Determine the [x, y] coordinate at the center of the cell enclosing the given text.  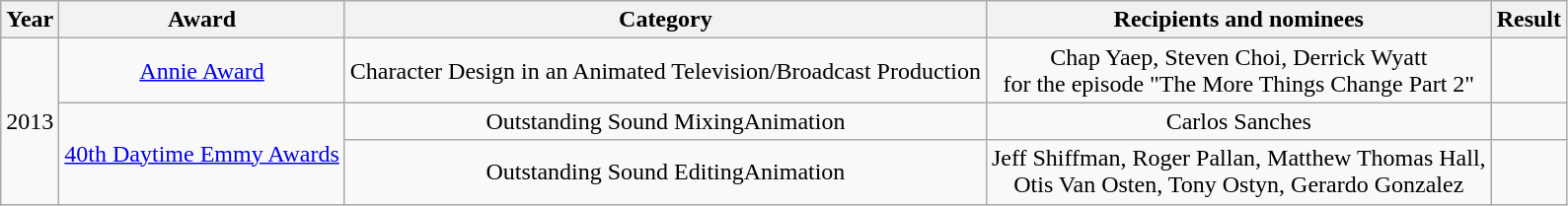
Result [1529, 20]
Category [665, 20]
Recipients and nominees [1238, 20]
Carlos Sanches [1238, 121]
Outstanding Sound EditingAnimation [665, 172]
Annie Award [202, 71]
Outstanding Sound MixingAnimation [665, 121]
Chap Yaep, Steven Choi, Derrick Wyattfor the episode "The More Things Change Part 2" [1238, 71]
2013 [30, 121]
Jeff Shiffman, Roger Pallan, Matthew Thomas Hall,Otis Van Osten, Tony Ostyn, Gerardo Gonzalez [1238, 172]
Year [30, 20]
Character Design in an Animated Television/Broadcast Production [665, 71]
40th Daytime Emmy Awards [202, 154]
Award [202, 20]
